Return [X, Y] of the center of cell containing provided text 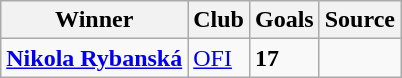
Source [360, 20]
Club [219, 20]
Goals [284, 20]
OFI [219, 58]
Winner [94, 20]
Nikola Rybanská [94, 58]
17 [284, 58]
